For the text-containing cell, return its midpoint in [X, Y] coordinate format. 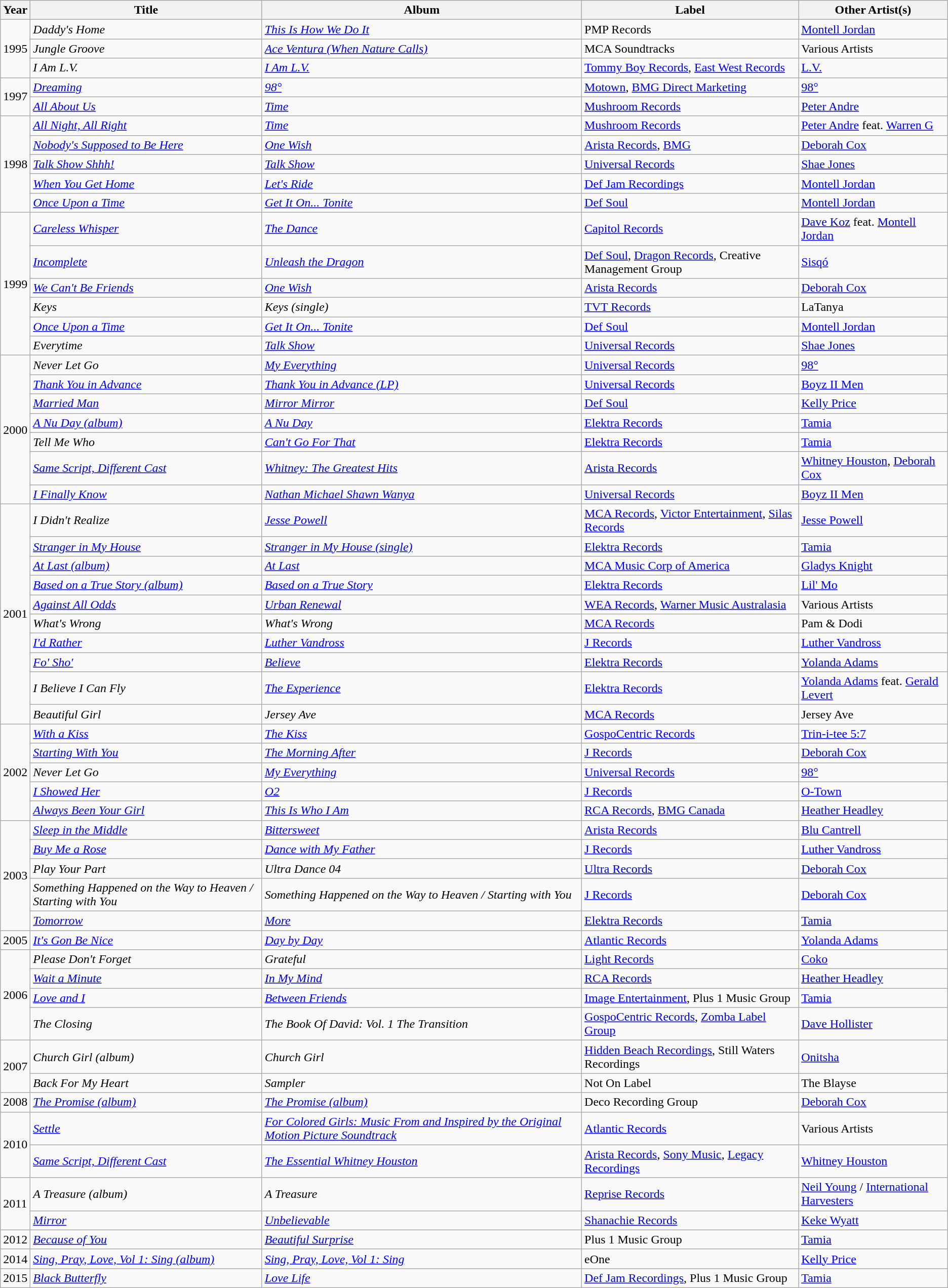
Always Been Your Girl [146, 811]
2002 [15, 772]
Married Man [146, 404]
A Nu Day [421, 423]
Dance with My Father [421, 849]
Beautiful Surprise [421, 1239]
Image Entertainment, Plus 1 Music Group [690, 998]
1998 [15, 164]
Other Artist(s) [873, 10]
Please Don't Forget [146, 959]
Believe [421, 662]
This Is Who I Am [421, 811]
Lil' Mo [873, 585]
2006 [15, 995]
Grateful [421, 959]
Deco Recording Group [690, 1102]
Dreaming [146, 87]
Play Your Part [146, 868]
I Didn't Realize [146, 520]
This Is How We Do It [421, 29]
Sisqó [873, 261]
Let's Ride [421, 183]
Between Friends [421, 998]
Shanachie Records [690, 1220]
PMP Records [690, 29]
1995 [15, 49]
Stranger in My House (single) [421, 546]
GospoCentric Records, Zomba Label Group [690, 1024]
Can't Go For That [421, 442]
Tommy Boy Records, East West Records [690, 68]
1997 [15, 97]
2003 [15, 875]
Coko [873, 959]
Thank You in Advance [146, 384]
2008 [15, 1102]
The Book Of David: Vol. 1 The Transition [421, 1024]
Reprise Records [690, 1194]
Fo' Sho' [146, 662]
The Kiss [421, 734]
Nathan Michael Shawn Wanya [421, 494]
Pam & Dodi [873, 624]
Mirror Mirror [421, 404]
Album [421, 10]
Gladys Knight [873, 566]
2001 [15, 614]
In My Mind [421, 979]
I Believe I Can Fly [146, 689]
We Can't Be Friends [146, 288]
2011 [15, 1204]
Unbelievable [421, 1220]
Based on a True Story (album) [146, 585]
Love and I [146, 998]
Sleep in the Middle [146, 830]
Mirror [146, 1220]
2007 [15, 1066]
MCA Soundtracks [690, 49]
LaTanya [873, 307]
Ace Ventura (When Nature Calls) [421, 49]
eOne [690, 1259]
Whitney: The Greatest Hits [421, 468]
2012 [15, 1239]
Def Jam Recordings [690, 183]
All About Us [146, 106]
Starting With You [146, 753]
When You Get Home [146, 183]
Def Soul, Dragon Records, Creative Management Group [690, 261]
Incomplete [146, 261]
I Finally Know [146, 494]
Capitol Records [690, 229]
2000 [15, 429]
Onitsha [873, 1057]
Tomorrow [146, 920]
Keys [146, 307]
Light Records [690, 959]
Day by Day [421, 940]
I'd Rather [146, 643]
Stranger in My House [146, 546]
Not On Label [690, 1083]
Buy Me a Rose [146, 849]
Everytime [146, 346]
Arista Records, BMG [690, 145]
Yolanda Adams feat. Gerald Levert [873, 689]
Def Jam Recordings, Plus 1 Music Group [690, 1278]
Plus 1 Music Group [690, 1239]
Thank You in Advance (LP) [421, 384]
A Treasure [421, 1194]
Arista Records, Sony Music, Legacy Recordings [690, 1161]
Urban Renewal [421, 604]
2005 [15, 940]
Blu Cantrell [873, 830]
The Experience [421, 689]
The Essential Whitney Houston [421, 1161]
Settle [146, 1128]
Tell Me Who [146, 442]
Ultra Dance 04 [421, 868]
The Dance [421, 229]
The Closing [146, 1024]
Label [690, 10]
Title [146, 10]
Sing, Pray, Love, Vol 1: Sing [421, 1259]
Peter Andre [873, 106]
1999 [15, 284]
Beautiful Girl [146, 714]
Ultra Records [690, 868]
Sing, Pray, Love, Vol 1: Sing (album) [146, 1259]
A Nu Day (album) [146, 423]
Whitney Houston [873, 1161]
Careless Whisper [146, 229]
For Colored Girls: Music From and Inspired by the Original Motion Picture Soundtrack [421, 1128]
Keke Wyatt [873, 1220]
Church Girl [421, 1057]
Peter Andre feat. Warren G [873, 126]
The Morning After [421, 753]
MCA Records, Victor Entertainment, Silas Records [690, 520]
I Showed Her [146, 791]
With a Kiss [146, 734]
Back For My Heart [146, 1083]
Daddy's Home [146, 29]
Love Life [421, 1278]
O2 [421, 791]
RCA Records, BMG Canada [690, 811]
Jungle Groove [146, 49]
L.V. [873, 68]
It's Gon Be Nice [146, 940]
Based on a True Story [421, 585]
2015 [15, 1278]
Talk Show Shhh! [146, 164]
Trin-i-tee 5:7 [873, 734]
A Treasure (album) [146, 1194]
Keys (single) [421, 307]
Church Girl (album) [146, 1057]
At Last [421, 566]
Dave Koz feat. Montell Jordan [873, 229]
Dave Hollister [873, 1024]
Against All Odds [146, 604]
2010 [15, 1145]
Motown, BMG Direct Marketing [690, 87]
Because of You [146, 1239]
The Blayse [873, 1083]
Whitney Houston, Deborah Cox [873, 468]
RCA Records [690, 979]
Sampler [421, 1083]
Unleash the Dragon [421, 261]
WEA Records, Warner Music Australasia [690, 604]
Year [15, 10]
O-Town [873, 791]
TVT Records [690, 307]
2014 [15, 1259]
Hidden Beach Recordings, Still Waters Recordings [690, 1057]
Bittersweet [421, 830]
MCA Music Corp of America [690, 566]
Wait a Minute [146, 979]
Neil Young / International Harvesters [873, 1194]
At Last (album) [146, 566]
GospoCentric Records [690, 734]
More [421, 920]
Nobody's Supposed to Be Here [146, 145]
Black Butterfly [146, 1278]
All Night, All Right [146, 126]
